For the text-containing cell, return its midpoint in [X, Y] coordinate format. 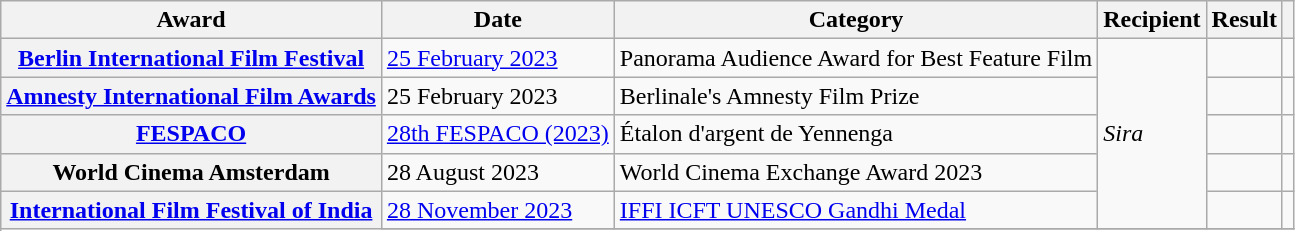
28 August 2023 [498, 172]
Amnesty International Film Awards [192, 96]
World Cinema Amsterdam [192, 172]
Sira [1152, 134]
Étalon d'argent de Yennenga [856, 134]
Berlinale's Amnesty Film Prize [856, 96]
Award [192, 20]
Category [856, 20]
Result [1244, 20]
FESPACO [192, 134]
Berlin International Film Festival [192, 58]
International Film Festival of India [192, 210]
Recipient [1152, 20]
Panorama Audience Award for Best Feature Film [856, 58]
28th FESPACO (2023) [498, 134]
Date [498, 20]
World Cinema Exchange Award 2023 [856, 172]
28 November 2023 [498, 210]
IFFI ICFT UNESCO Gandhi Medal [856, 210]
